Scan for the cell matching the given text and deliver its [x, y] coordinate at center. 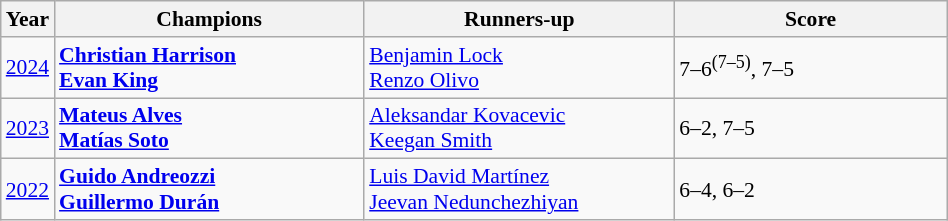
7–6(7–5), 7–5 [810, 68]
Year [28, 19]
6–4, 6–2 [810, 190]
Benjamin Lock Renzo Olivo [519, 68]
Runners-up [519, 19]
Luis David Martínez Jeevan Nedunchezhiyan [519, 190]
Christian Harrison Evan King [209, 68]
Score [810, 19]
Guido Andreozzi Guillermo Durán [209, 190]
2022 [28, 190]
Aleksandar Kovacevic Keegan Smith [519, 128]
2024 [28, 68]
Mateus Alves Matías Soto [209, 128]
Champions [209, 19]
2023 [28, 128]
6–2, 7–5 [810, 128]
